Output the (X, Y) coordinate of the center of the cell containing the given text.  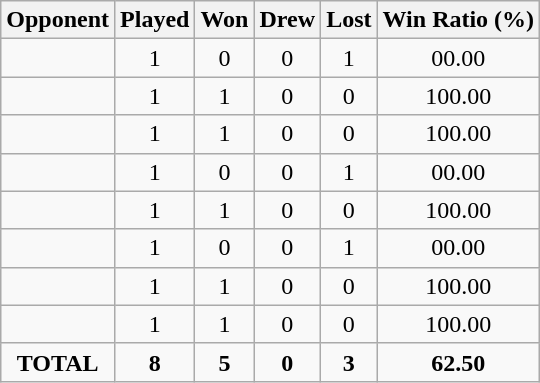
Win Ratio (%) (458, 20)
Played (155, 20)
8 (155, 362)
5 (224, 362)
TOTAL (58, 362)
62.50 (458, 362)
Opponent (58, 20)
Lost (349, 20)
3 (349, 362)
Won (224, 20)
Drew (288, 20)
